Scan for the cell matching the given text and deliver its (X, Y) coordinate at center. 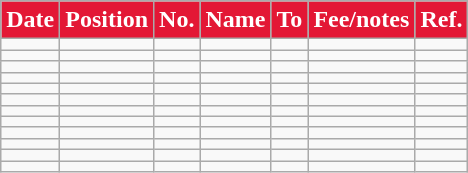
To (290, 20)
Fee/notes (362, 20)
Position (107, 20)
No. (177, 20)
Date (30, 20)
Ref. (442, 20)
Name (236, 20)
